Locate the cell with the specified text and output its (x, y) center coordinate. 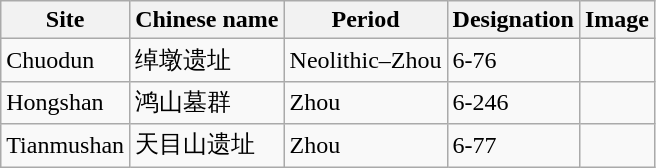
6-246 (513, 102)
Period (366, 20)
鸿山墓群 (207, 102)
Chuodun (66, 60)
Tianmushan (66, 146)
Image (616, 20)
Hongshan (66, 102)
Designation (513, 20)
6-77 (513, 146)
Chinese name (207, 20)
天目山遗址 (207, 146)
Neolithic–Zhou (366, 60)
Site (66, 20)
6-76 (513, 60)
绰墩遗址 (207, 60)
